Return [x, y] of the center of cell containing provided text 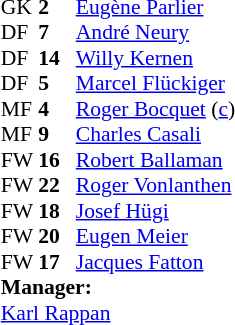
Charles Casali [156, 135]
5 [57, 83]
14 [57, 58]
Marcel Flückiger [156, 83]
Josef Hügi [156, 211]
Willy Kernen [156, 58]
9 [57, 135]
4 [57, 109]
16 [57, 160]
22 [57, 185]
Manager: [118, 287]
20 [57, 237]
Robert Ballaman [156, 160]
Roger Vonlanthen [156, 185]
Eugen Meier [156, 237]
7 [57, 33]
André Neury [156, 33]
Roger Bocquet (c) [156, 109]
17 [57, 262]
18 [57, 211]
Jacques Fatton [156, 262]
